Pinpoint the cell where the given text exists, returning its (X, Y) midpoint coordinate. 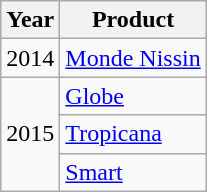
2014 (30, 58)
Product (133, 20)
Smart (133, 172)
2015 (30, 134)
Tropicana (133, 134)
Year (30, 20)
Monde Nissin (133, 58)
Globe (133, 96)
